Provide the [X, Y] coordinate of the cell's center where the given text is located.  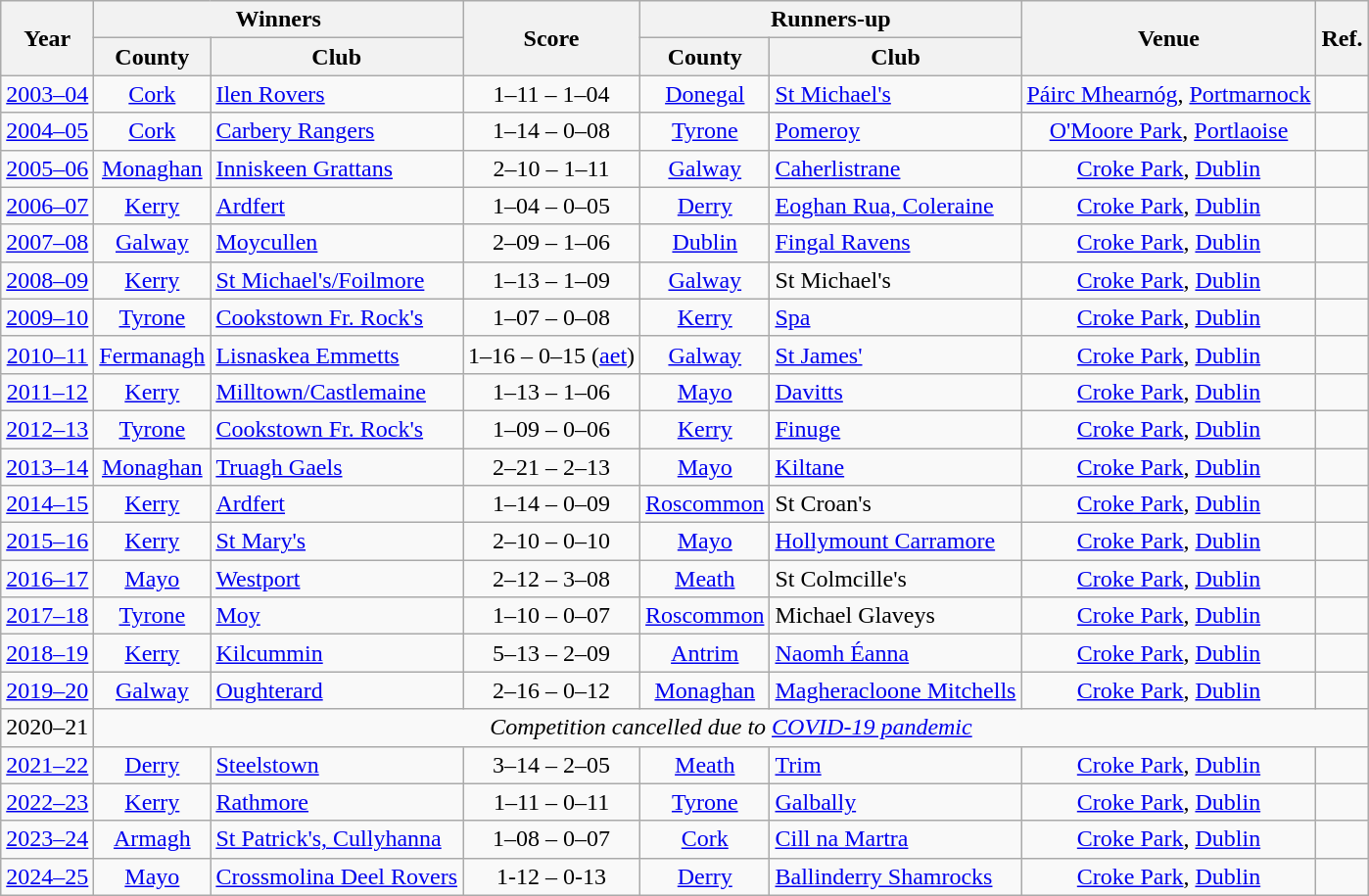
2008–09 [47, 280]
2017–18 [47, 616]
Trim [895, 765]
2004–05 [47, 131]
Year [47, 38]
Moycullen [337, 243]
Winners [278, 20]
1–14 – 0–09 [552, 504]
2–21 – 2–13 [552, 467]
Donegal [705, 94]
2023–24 [47, 839]
Ilen Rovers [337, 94]
2–10 – 1–11 [552, 168]
2012–13 [47, 429]
Oughterard [337, 690]
Milltown/Castlemaine [337, 392]
Fermanagh [153, 354]
Caherlistrane [895, 168]
St Michael's/Foilmore [337, 280]
1–14 – 0–08 [552, 131]
Naomh Éanna [895, 653]
1–10 – 0–07 [552, 616]
2021–22 [47, 765]
Moy [337, 616]
2–16 – 0–12 [552, 690]
2007–08 [47, 243]
2010–11 [47, 354]
1–08 – 0–07 [552, 839]
Pomeroy [895, 131]
Galbally [895, 802]
Score [552, 38]
St Patrick's, Cullyhanna [337, 839]
O'Moore Park, Portlaoise [1169, 131]
2–12 – 3–08 [552, 579]
1–11 – 1–04 [552, 94]
3–14 – 2–05 [552, 765]
Venue [1169, 38]
2015–16 [47, 542]
St James' [895, 354]
2013–14 [47, 467]
Competition cancelled due to COVID-19 pandemic [731, 728]
1–11 – 0–11 [552, 802]
Dublin [705, 243]
2019–20 [47, 690]
Magheracloone Mitchells [895, 690]
Carbery Rangers [337, 131]
Truagh Gaels [337, 467]
Rathmore [337, 802]
Kilcummin [337, 653]
St Colmcille's [895, 579]
Lisnaskea Emmetts [337, 354]
Antrim [705, 653]
2011–12 [47, 392]
1-12 – 0-13 [552, 876]
2020–21 [47, 728]
St Croan's [895, 504]
Spa [895, 317]
Crossmolina Deel Rovers [337, 876]
Cill na Martra [895, 839]
1–13 – 1–06 [552, 392]
1–07 – 0–08 [552, 317]
Eoghan Rua, Coleraine [895, 206]
5–13 – 2–09 [552, 653]
2–09 – 1–06 [552, 243]
1–09 – 0–06 [552, 429]
1–13 – 1–09 [552, 280]
St Mary's [337, 542]
Davitts [895, 392]
2–10 – 0–10 [552, 542]
Ballinderry Shamrocks [895, 876]
Inniskeen Grattans [337, 168]
2014–15 [47, 504]
2024–25 [47, 876]
Steelstown [337, 765]
Runners-up [830, 20]
2005–06 [47, 168]
Finuge [895, 429]
2009–10 [47, 317]
Armagh [153, 839]
2018–19 [47, 653]
Fingal Ravens [895, 243]
2016–17 [47, 579]
Páirc Mhearnóg, Portmarnock [1169, 94]
2006–07 [47, 206]
2022–23 [47, 802]
Michael Glaveys [895, 616]
Kiltane [895, 467]
Westport [337, 579]
Hollymount Carramore [895, 542]
2003–04 [47, 94]
Ref. [1342, 38]
1–16 – 0–15 (aet) [552, 354]
1–04 – 0–05 [552, 206]
